Provide the (X, Y) coordinate of the cell's center where the given text is located.  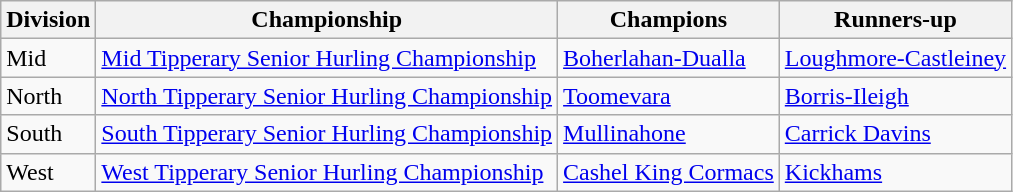
Runners-up (895, 20)
Carrick Davins (895, 134)
Mid (48, 58)
Division (48, 20)
Champions (669, 20)
Mullinahone (669, 134)
Kickhams (895, 172)
West Tipperary Senior Hurling Championship (327, 172)
Toomevara (669, 96)
North Tipperary Senior Hurling Championship (327, 96)
South (48, 134)
West (48, 172)
North (48, 96)
Loughmore-Castleiney (895, 58)
South Tipperary Senior Hurling Championship (327, 134)
Mid Tipperary Senior Hurling Championship (327, 58)
Boherlahan-Dualla (669, 58)
Borris-Ileigh (895, 96)
Championship (327, 20)
Cashel King Cormacs (669, 172)
